For the text-containing cell, return its midpoint in (X, Y) coordinate format. 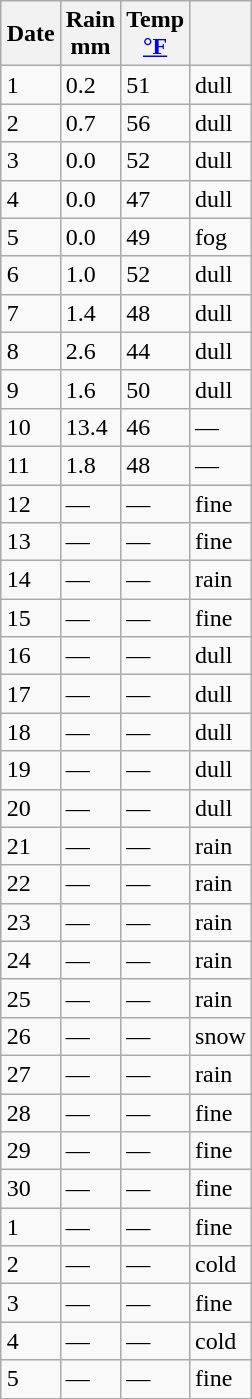
25 (30, 998)
23 (30, 922)
1.8 (90, 465)
46 (156, 427)
7 (30, 313)
18 (30, 732)
0.7 (90, 123)
14 (30, 580)
15 (30, 618)
Temp°F (156, 34)
20 (30, 808)
50 (156, 389)
fog (221, 237)
44 (156, 351)
56 (156, 123)
9 (30, 389)
29 (30, 1151)
27 (30, 1074)
12 (30, 503)
Date (30, 34)
17 (30, 694)
13.4 (90, 427)
47 (156, 199)
Rainmm (90, 34)
28 (30, 1113)
1.6 (90, 389)
21 (30, 846)
30 (30, 1189)
10 (30, 427)
19 (30, 770)
snow (221, 1036)
2.6 (90, 351)
26 (30, 1036)
22 (30, 884)
11 (30, 465)
13 (30, 542)
51 (156, 85)
8 (30, 351)
1.0 (90, 275)
49 (156, 237)
6 (30, 275)
24 (30, 960)
0.2 (90, 85)
16 (30, 656)
1.4 (90, 313)
